Provide the [x, y] coordinate of the cell's center where the given text is located.  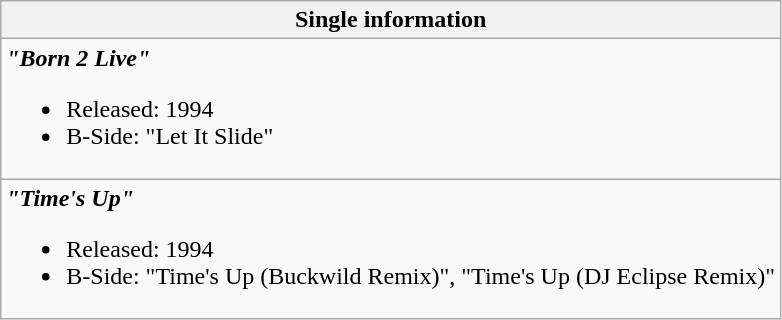
Single information [391, 20]
"Time's Up"Released: 1994B-Side: "Time's Up (Buckwild Remix)", "Time's Up (DJ Eclipse Remix)" [391, 249]
"Born 2 Live"Released: 1994B-Side: "Let It Slide" [391, 109]
